Return the (X, Y) coordinate for the center point of the cell that contains the specified text.  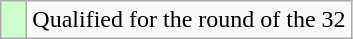
Qualified for the round of the 32 (189, 20)
